Scan for the cell matching the given text and deliver its [x, y] coordinate at center. 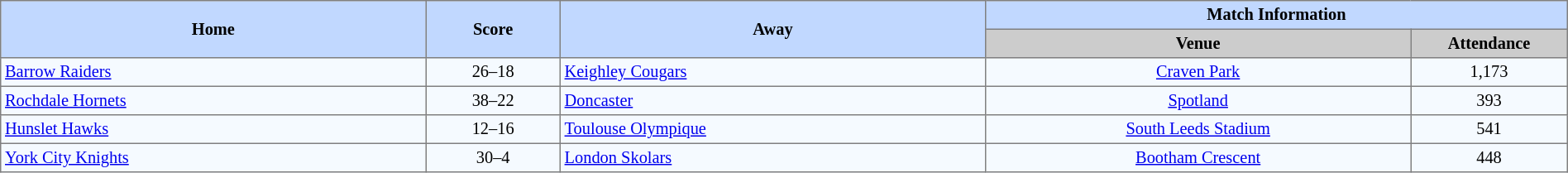
448 [1489, 157]
541 [1489, 129]
1,173 [1489, 72]
30–4 [493, 157]
Attendance [1489, 43]
Craven Park [1198, 72]
Venue [1198, 43]
Spotland [1198, 100]
12–16 [493, 129]
York City Knights [213, 157]
Doncaster [772, 100]
Rochdale Hornets [213, 100]
Barrow Raiders [213, 72]
South Leeds Stadium [1198, 129]
Match Information [1277, 15]
Bootham Crescent [1198, 157]
26–18 [493, 72]
Away [772, 30]
Keighley Cougars [772, 72]
Home [213, 30]
393 [1489, 100]
Hunslet Hawks [213, 129]
Toulouse Olympique [772, 129]
London Skolars [772, 157]
38–22 [493, 100]
Score [493, 30]
